Return the [x, y] coordinate for the center point of the cell that contains the specified text.  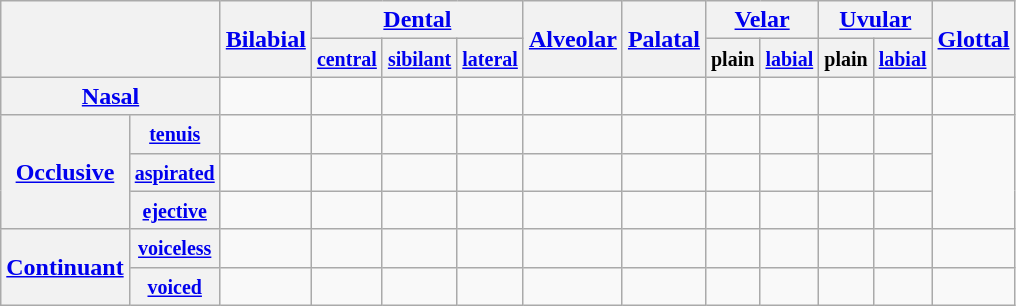
Nasal [110, 96]
Continuant [65, 267]
aspirated [174, 172]
Uvular [876, 20]
Dental [417, 20]
Glottal [974, 39]
Occlusive [65, 172]
sibilant [419, 58]
tenuis [174, 134]
central [346, 58]
Alveolar [572, 39]
Bilabial [266, 39]
ejective [174, 210]
voiced [174, 286]
voiceless [174, 248]
lateral [490, 58]
Velar [762, 20]
Palatal [664, 39]
